For the text-containing cell, return its midpoint in (x, y) coordinate format. 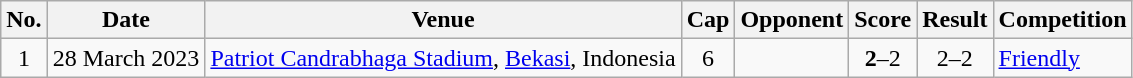
6 (708, 58)
Result (955, 20)
Date (126, 20)
Patriot Candrabhaga Stadium, Bekasi, Indonesia (443, 58)
Opponent (792, 20)
Cap (708, 20)
Competition (1062, 20)
Venue (443, 20)
Friendly (1062, 58)
No. (24, 20)
Score (883, 20)
1 (24, 58)
28 March 2023 (126, 58)
